Scan for the cell matching the given text and deliver its [x, y] coordinate at center. 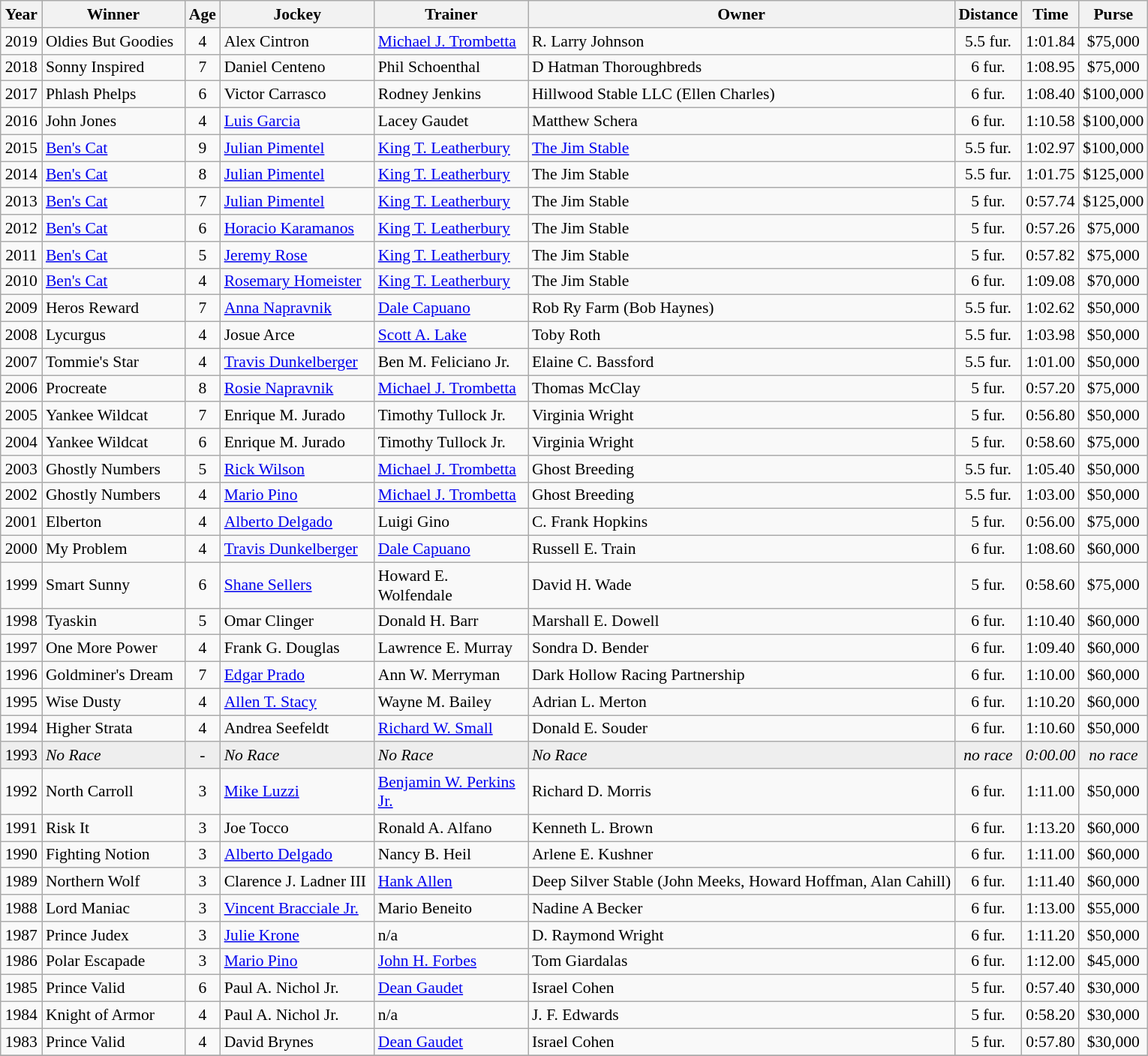
1:02.62 [1050, 308]
1:01.00 [1050, 362]
Howard E. Wolfendale [452, 585]
Rodney Jenkins [452, 95]
My Problem [113, 549]
Nadine A Becker [741, 908]
Anna Napravnik [297, 308]
1987 [21, 935]
2007 [21, 362]
1986 [21, 961]
2003 [21, 469]
2018 [21, 68]
1992 [21, 791]
1988 [21, 908]
Heros Reward [113, 308]
9 [203, 148]
Alex Cintron [297, 41]
Higher Strata [113, 729]
Clarence J. Ladner III [297, 882]
Winner [113, 14]
Elaine C. Bassford [741, 362]
1:12.00 [1050, 961]
Lawrence E. Murray [452, 648]
1991 [21, 828]
D. Raymond Wright [741, 935]
Victor Carrasco [297, 95]
$45,000 [1113, 961]
Ronald A. Alfano [452, 828]
David Brynes [297, 1042]
Joe Tocco [297, 828]
Deep Silver Stable (John Meeks, Howard Hoffman, Alan Cahill) [741, 882]
2015 [21, 148]
1989 [21, 882]
Shane Sellers [297, 585]
$55,000 [1113, 908]
0:56.00 [1050, 522]
Smart Sunny [113, 585]
Procreate [113, 389]
1:01.84 [1050, 41]
Daniel Centeno [297, 68]
1:08.95 [1050, 68]
Dark Hollow Racing Partnership [741, 675]
Horacio Karamanos [297, 228]
0:57.40 [1050, 988]
Hank Allen [452, 882]
Lacey Gaudet [452, 122]
0:57.82 [1050, 255]
Russell E. Train [741, 549]
1:08.60 [1050, 549]
1999 [21, 585]
Luis Garcia [297, 122]
0:57.74 [1050, 202]
Phlash Phelps [113, 95]
Jeremy Rose [297, 255]
1:11.40 [1050, 882]
Tom Giardalas [741, 961]
2000 [21, 549]
1:10.40 [1050, 621]
Northern Wolf [113, 882]
0:57.26 [1050, 228]
1:03.00 [1050, 495]
2004 [21, 442]
Rosie Napravnik [297, 389]
Oldies But Goodies [113, 41]
1994 [21, 729]
Time [1050, 14]
Distance [987, 14]
Trainer [452, 14]
Frank G. Douglas [297, 648]
2019 [21, 41]
Scott A. Lake [452, 335]
1:10.20 [1050, 702]
Polar Escapade [113, 961]
1:11.20 [1050, 935]
1:13.20 [1050, 828]
Lord Maniac [113, 908]
$70,000 [1113, 281]
1995 [21, 702]
Fighting Notion [113, 855]
Marshall E. Dowell [741, 621]
Purse [1113, 14]
1:08.40 [1050, 95]
One More Power [113, 648]
Goldminer's Dream [113, 675]
C. Frank Hopkins [741, 522]
John H. Forbes [452, 961]
Phil Schoenthal [452, 68]
Prince Judex [113, 935]
Donald H. Barr [452, 621]
Knight of Armor [113, 1015]
1:02.97 [1050, 148]
Luigi Gino [452, 522]
Jockey [297, 14]
R. Larry Johnson [741, 41]
1:13.00 [1050, 908]
Andrea Seefeldt [297, 729]
1996 [21, 675]
Toby Roth [741, 335]
Julie Krone [297, 935]
2010 [21, 281]
1997 [21, 648]
1:09.08 [1050, 281]
Tommie's Star [113, 362]
Richard D. Morris [741, 791]
Vincent Bracciale Jr. [297, 908]
Mario Beneito [452, 908]
1:05.40 [1050, 469]
Josue Arce [297, 335]
Ben M. Feliciano Jr. [452, 362]
1:10.00 [1050, 675]
Rosemary Homeister [297, 281]
- [203, 756]
Mike Luzzi [297, 791]
1:10.60 [1050, 729]
Benjamin W. Perkins Jr. [452, 791]
Arlene E. Kushner [741, 855]
Rick Wilson [297, 469]
Allen T. Stacy [297, 702]
Wayne M. Bailey [452, 702]
2017 [21, 95]
0:00.00 [1050, 756]
Omar Clinger [297, 621]
Elberton [113, 522]
Thomas McClay [741, 389]
0:57.80 [1050, 1042]
1983 [21, 1042]
1:03.98 [1050, 335]
1990 [21, 855]
2013 [21, 202]
1985 [21, 988]
J. F. Edwards [741, 1015]
2001 [21, 522]
Nancy B. Heil [452, 855]
2014 [21, 175]
2009 [21, 308]
Wise Dusty [113, 702]
John Jones [113, 122]
2006 [21, 389]
2016 [21, 122]
David H. Wade [741, 585]
1993 [21, 756]
Sonny Inspired [113, 68]
Hillwood Stable LLC (Ellen Charles) [741, 95]
2011 [21, 255]
2005 [21, 416]
0:58.20 [1050, 1015]
1984 [21, 1015]
Year [21, 14]
Kenneth L. Brown [741, 828]
Donald E. Souder [741, 729]
1998 [21, 621]
2012 [21, 228]
0:56.80 [1050, 416]
Owner [741, 14]
2002 [21, 495]
Rob Ry Farm (Bob Haynes) [741, 308]
1:01.75 [1050, 175]
Edgar Prado [297, 675]
2008 [21, 335]
North Carroll [113, 791]
Adrian L. Merton [741, 702]
1:10.58 [1050, 122]
Risk It [113, 828]
Sondra D. Bender [741, 648]
Tyaskin [113, 621]
Ann W. Merryman [452, 675]
Matthew Schera [741, 122]
Age [203, 14]
0:57.20 [1050, 389]
Richard W. Small [452, 729]
Lycurgus [113, 335]
D Hatman Thoroughbreds [741, 68]
1:09.40 [1050, 648]
